Detect which cell encompasses the target text, then output its (x, y) center coordinate. 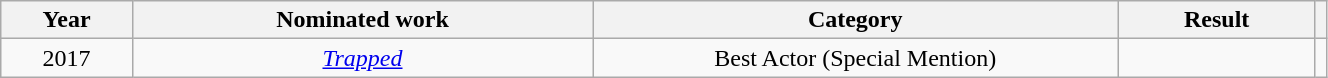
Category (856, 20)
Nominated work (362, 20)
Year (67, 20)
Trapped (362, 58)
Best Actor (Special Mention) (856, 58)
2017 (67, 58)
Result (1216, 20)
